Search for the cell housing the specified text and yield its (x, y) center coordinate. 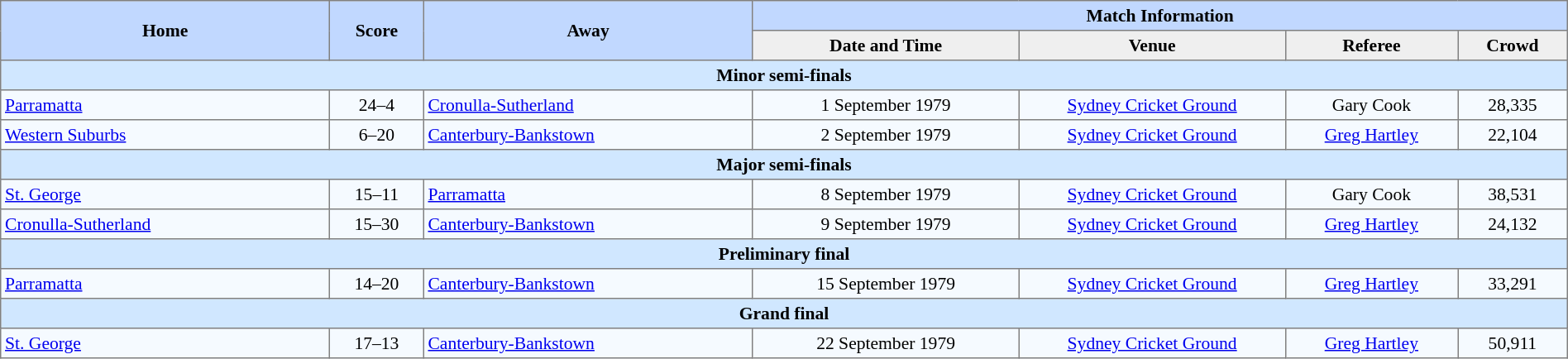
9 September 1979 (886, 224)
14–20 (377, 284)
28,335 (1513, 105)
22,104 (1513, 135)
2 September 1979 (886, 135)
Score (377, 31)
Referee (1371, 45)
24,132 (1513, 224)
Western Suburbs (165, 135)
Venue (1152, 45)
Home (165, 31)
Date and Time (886, 45)
Grand final (784, 314)
50,911 (1513, 343)
Preliminary final (784, 254)
Minor semi-finals (784, 75)
15–30 (377, 224)
17–13 (377, 343)
Match Information (1159, 16)
24–4 (377, 105)
38,531 (1513, 194)
Away (588, 31)
22 September 1979 (886, 343)
15 September 1979 (886, 284)
33,291 (1513, 284)
6–20 (377, 135)
Crowd (1513, 45)
1 September 1979 (886, 105)
8 September 1979 (886, 194)
15–11 (377, 194)
Major semi-finals (784, 165)
